For the text-containing cell, return its midpoint in [x, y] coordinate format. 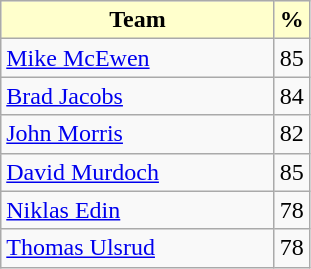
Brad Jacobs [138, 96]
John Morris [138, 134]
Thomas Ulsrud [138, 248]
David Murdoch [138, 172]
% [292, 20]
Niklas Edin [138, 210]
82 [292, 134]
84 [292, 96]
Team [138, 20]
Mike McEwen [138, 58]
